Scan for the cell matching the given text and deliver its (X, Y) coordinate at center. 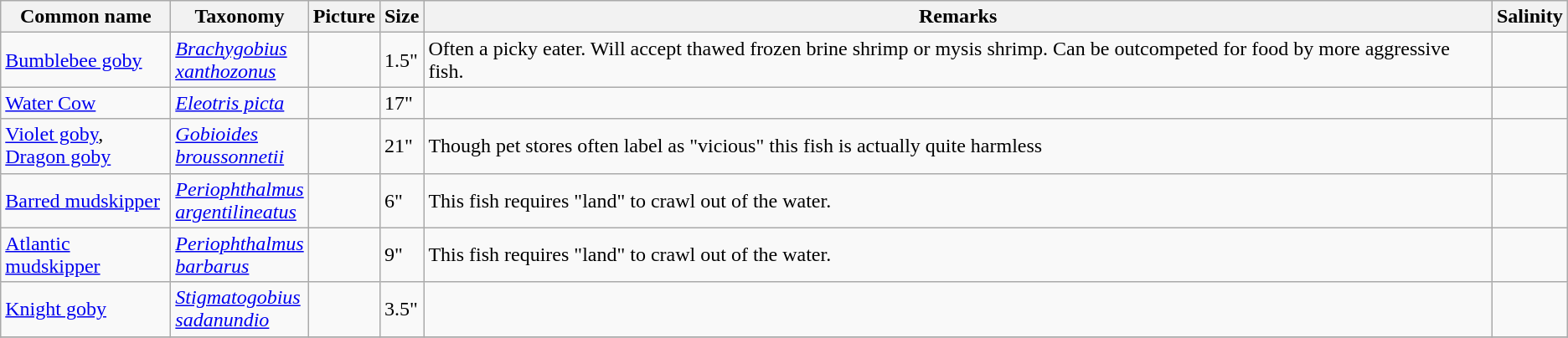
Brachygobius xanthozonus (240, 60)
1.5" (401, 60)
Remarks (958, 17)
Knight goby (85, 310)
Stigmatogobius sadanundio (240, 310)
6" (401, 201)
Water Cow (85, 103)
Often a picky eater. Will accept thawed frozen brine shrimp or mysis shrimp. Can be outcompeted for food by more aggressive fish. (958, 60)
Though pet stores often label as "vicious" this fish is actually quite harmless (958, 146)
21" (401, 146)
Gobioides broussonnetii (240, 146)
Atlantic mudskipper (85, 254)
Salinity (1529, 17)
Eleotris picta (240, 103)
3.5" (401, 310)
Periophthalmus argentilineatus (240, 201)
Picture (343, 17)
Periophthalmus barbarus (240, 254)
17" (401, 103)
Taxonomy (240, 17)
9" (401, 254)
Size (401, 17)
Barred mudskipper (85, 201)
Violet goby, Dragon goby (85, 146)
Common name (85, 17)
Bumblebee goby (85, 60)
